Return [X, Y] of the center of cell containing provided text 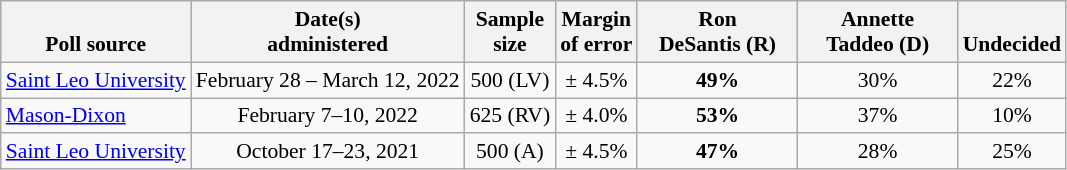
49% [717, 80]
37% [878, 116]
28% [878, 152]
500 (LV) [510, 80]
22% [1012, 80]
47% [717, 152]
RonDeSantis (R) [717, 32]
February 7–10, 2022 [328, 116]
October 17–23, 2021 [328, 152]
625 (RV) [510, 116]
Date(s)administered [328, 32]
Mason-Dixon [96, 116]
500 (A) [510, 152]
February 28 – March 12, 2022 [328, 80]
Poll source [96, 32]
Undecided [1012, 32]
± 4.0% [596, 116]
30% [878, 80]
10% [1012, 116]
Samplesize [510, 32]
AnnetteTaddeo (D) [878, 32]
53% [717, 116]
Marginof error [596, 32]
25% [1012, 152]
